Scan for the cell matching the given text and deliver its [x, y] coordinate at center. 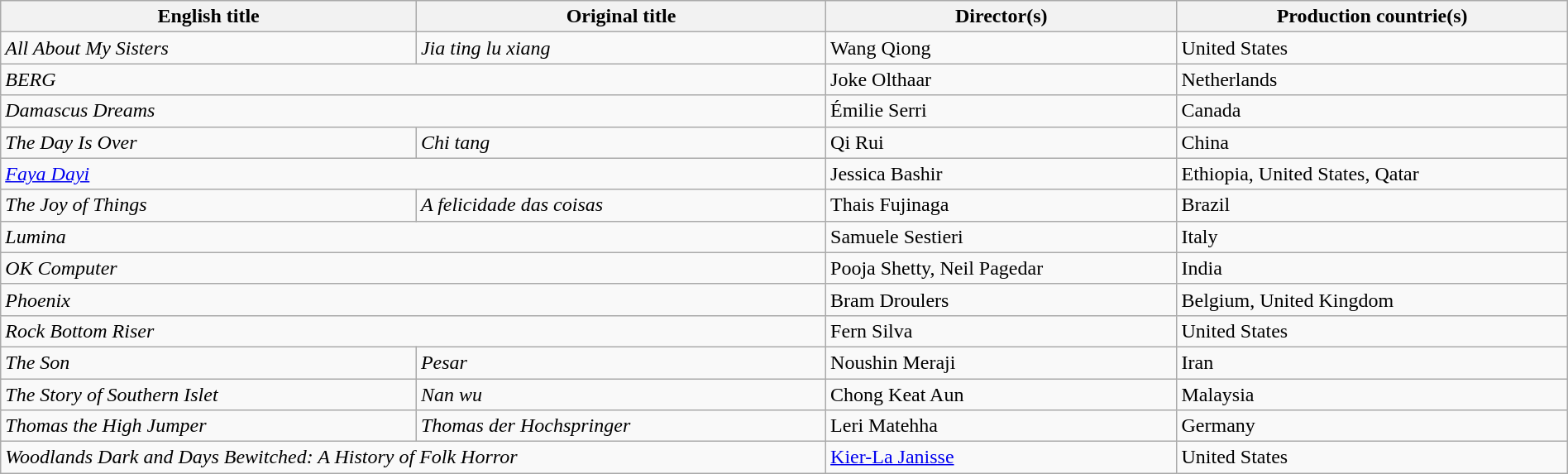
Canada [1372, 111]
Production countrie(s) [1372, 17]
India [1372, 268]
Émilie Serri [1002, 111]
Bram Droulers [1002, 299]
Pesar [620, 362]
Jessica Bashir [1002, 174]
The Joy of Things [208, 205]
Jia ting lu xiang [620, 48]
Phoenix [414, 299]
Original title [620, 17]
Leri Matehha [1002, 426]
Thais Fujinaga [1002, 205]
Wang Qiong [1002, 48]
Fern Silva [1002, 331]
Netherlands [1372, 79]
Chong Keat Aun [1002, 395]
Woodlands Dark and Days Bewitched: A History of Folk Horror [414, 457]
Chi tang [620, 142]
English title [208, 17]
The Day Is Over [208, 142]
Noushin Meraji [1002, 362]
Thomas der Hochspringer [620, 426]
A felicidade das coisas [620, 205]
The Story of Southern Islet [208, 395]
Joke Olthaar [1002, 79]
Germany [1372, 426]
Rock Bottom Riser [414, 331]
Iran [1372, 362]
Damascus Dreams [414, 111]
Pooja Shetty, Neil Pagedar [1002, 268]
Ethiopia, United States, Qatar [1372, 174]
Samuele Sestieri [1002, 237]
Director(s) [1002, 17]
Italy [1372, 237]
Nan wu [620, 395]
Belgium, United Kingdom [1372, 299]
Kier-La Janisse [1002, 457]
Lumina [414, 237]
Brazil [1372, 205]
The Son [208, 362]
Faya Dayi [414, 174]
Thomas the High Jumper [208, 426]
All About My Sisters [208, 48]
Malaysia [1372, 395]
BERG [414, 79]
OK Computer [414, 268]
China [1372, 142]
Qi Rui [1002, 142]
